Identify which cell holds the provided text, then report its [x, y] central coordinate. 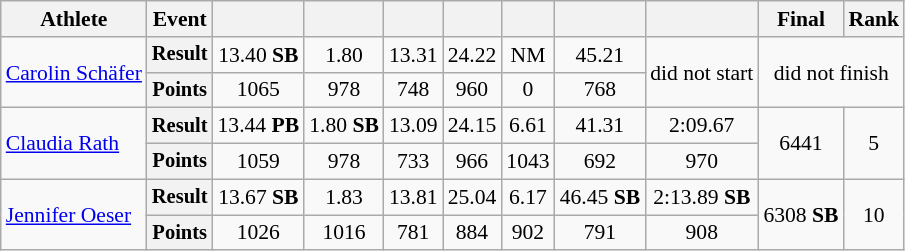
1043 [528, 162]
13.67 SB [258, 197]
NM [528, 55]
did not finish [831, 72]
2:13.89 SB [702, 197]
45.21 [600, 55]
6.17 [528, 197]
791 [600, 233]
Event [180, 19]
902 [528, 233]
46.45 SB [600, 197]
24.22 [472, 55]
Jennifer Oeser [74, 214]
692 [600, 162]
41.31 [600, 126]
1.80 SB [344, 126]
5 [874, 144]
768 [600, 90]
did not start [702, 72]
Rank [874, 19]
Athlete [74, 19]
884 [472, 233]
13.81 [414, 197]
960 [472, 90]
966 [472, 162]
970 [702, 162]
10 [874, 214]
1.80 [344, 55]
1016 [344, 233]
781 [414, 233]
2:09.67 [702, 126]
25.04 [472, 197]
6.61 [528, 126]
1065 [258, 90]
13.40 SB [258, 55]
748 [414, 90]
733 [414, 162]
1.83 [344, 197]
1059 [258, 162]
6441 [800, 144]
0 [528, 90]
Claudia Rath [74, 144]
Final [800, 19]
24.15 [472, 126]
1026 [258, 233]
13.44 PB [258, 126]
13.31 [414, 55]
6308 SB [800, 214]
13.09 [414, 126]
Carolin Schäfer [74, 72]
908 [702, 233]
